Search for the cell housing the specified text and yield its (X, Y) center coordinate. 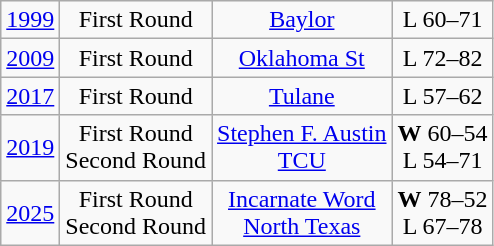
Baylor (302, 20)
2017 (30, 96)
2025 (30, 212)
1999 (30, 20)
L 60–71 (442, 20)
W 78–52L 67–78 (442, 212)
Stephen F. AustinTCU (302, 148)
W 60–54L 54–71 (442, 148)
Oklahoma St (302, 58)
L 72–82 (442, 58)
Tulane (302, 96)
2019 (30, 148)
2009 (30, 58)
Incarnate WordNorth Texas (302, 212)
L 57–62 (442, 96)
